Find where the given text appears and provide that cell's center as (X, Y) coordinate. 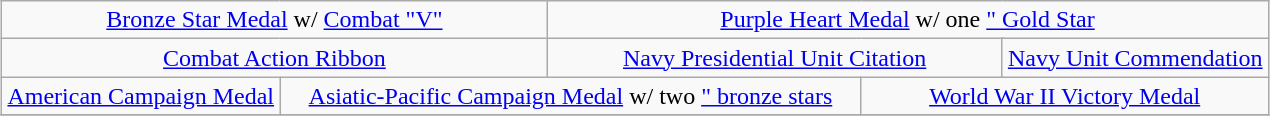
Combat Action Ribbon (274, 58)
World War II Victory Medal (1064, 96)
Purple Heart Medal w/ one " Gold Star (908, 20)
Navy Unit Commendation (1135, 58)
Bronze Star Medal w/ Combat "V" (274, 20)
Asiatic-Pacific Campaign Medal w/ two " bronze stars (571, 96)
Navy Presidential Unit Citation (774, 58)
American Campaign Medal (141, 96)
